Locate the cell with the specified text and output its (X, Y) center coordinate. 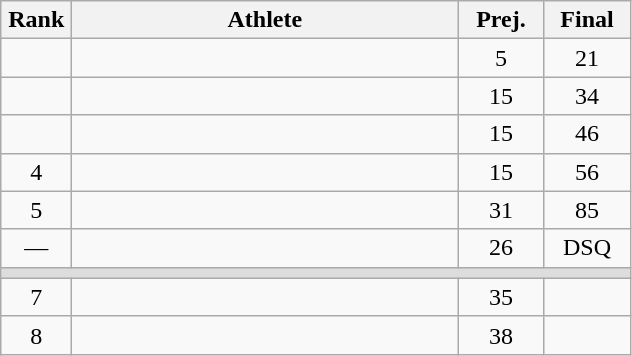
21 (587, 58)
— (36, 248)
31 (501, 210)
34 (587, 96)
7 (36, 297)
Prej. (501, 20)
26 (501, 248)
46 (587, 134)
Final (587, 20)
Rank (36, 20)
38 (501, 335)
56 (587, 172)
85 (587, 210)
8 (36, 335)
4 (36, 172)
DSQ (587, 248)
35 (501, 297)
Athlete (265, 20)
